Pinpoint the cell where the given text exists, returning its [X, Y] midpoint coordinate. 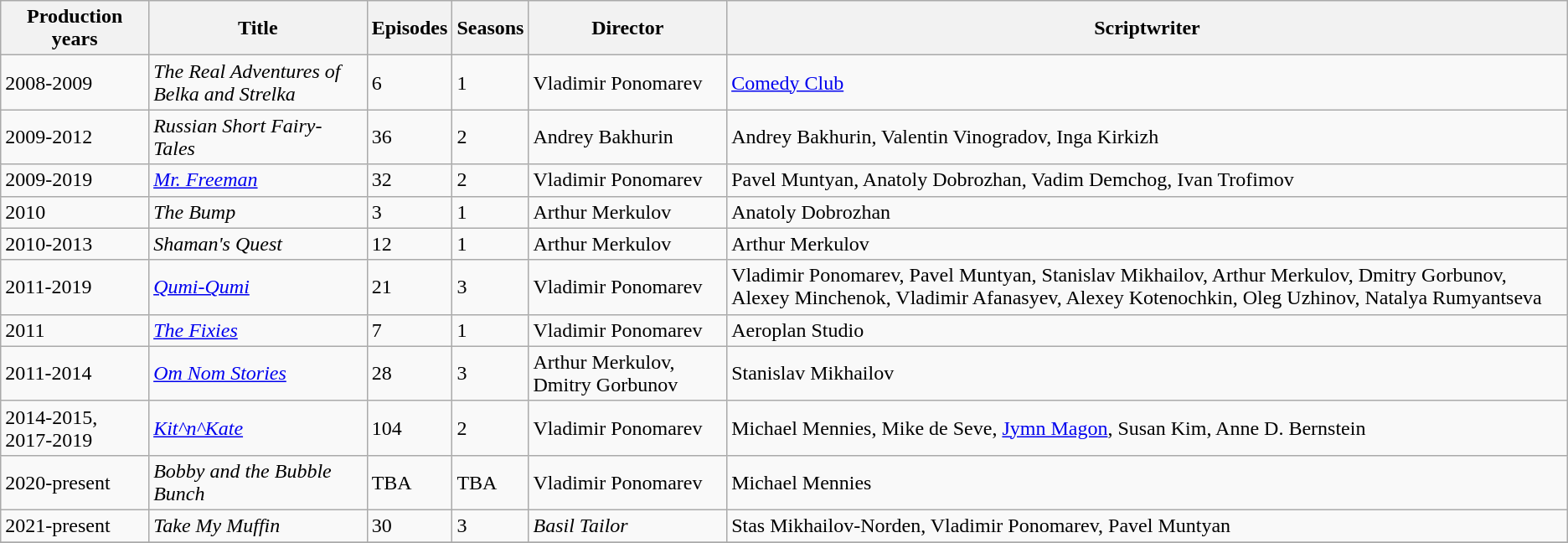
2009-2012 [75, 137]
2009-2019 [75, 180]
2008-2009 [75, 82]
The Real Adventures of Belka and Strelka [258, 82]
The Bump [258, 212]
Kit^n^Kate [258, 427]
Aeroplan Studio [1148, 330]
28 [410, 374]
32 [410, 180]
Russian Short Fairy-Tales [258, 137]
Take My Muffin [258, 525]
2010-2013 [75, 244]
Scriptwriter [1148, 28]
Production years [75, 28]
Stas Mikhailov-Norden, Vladimir Ponomarev, Pavel Muntyan [1148, 525]
Anatoly Dobrozhan [1148, 212]
The Fixies [258, 330]
2014-2015, 2017-2019 [75, 427]
Title [258, 28]
Director [628, 28]
Basil Tailor [628, 525]
36 [410, 137]
Comedy Club [1148, 82]
6 [410, 82]
Mr. Freeman [258, 180]
Om Nom Stories [258, 374]
Arthur Merkulov, Dmitry Gorbunov [628, 374]
104 [410, 427]
12 [410, 244]
Shaman's Quest [258, 244]
Stanislav Mikhailov [1148, 374]
Andrey Bakhurin, Valentin Vinogradov, Inga Kirkizh [1148, 137]
Andrey Bakhurin [628, 137]
Pavel Muntyan, Anatoly Dobrozhan, Vadim Demchog, Ivan Trofimov [1148, 180]
Episodes [410, 28]
Bobby and the Bubble Bunch [258, 483]
2011-2019 [75, 287]
2020-present [75, 483]
2011 [75, 330]
2011-2014 [75, 374]
2010 [75, 212]
7 [410, 330]
Michael Mennies, Mike de Seve, Jymn Magon, Susan Kim, Anne D. Bernstein [1148, 427]
Michael Mennies [1148, 483]
30 [410, 525]
2021-present [75, 525]
Qumi-Qumi [258, 287]
21 [410, 287]
Seasons [491, 28]
